Scan for the cell matching the given text and deliver its (x, y) coordinate at center. 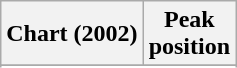
Chart (2002) (72, 34)
Peakposition (189, 34)
